Pinpoint the cell where the given text exists, returning its [X, Y] midpoint coordinate. 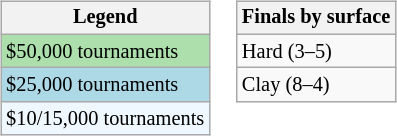
Legend [105, 18]
$50,000 tournaments [105, 51]
Clay (8–4) [316, 85]
$25,000 tournaments [105, 85]
Hard (3–5) [316, 51]
Finals by surface [316, 18]
$10/15,000 tournaments [105, 119]
